Search for the cell housing the specified text and yield its (X, Y) center coordinate. 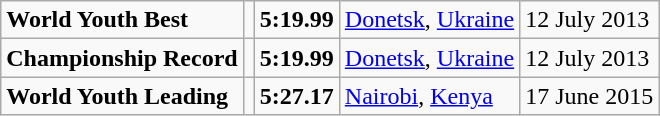
World Youth Best (122, 20)
5:27.17 (296, 96)
Championship Record (122, 58)
World Youth Leading (122, 96)
17 June 2015 (590, 96)
Nairobi, Kenya (429, 96)
